Detect which cell encompasses the target text, then output its (x, y) center coordinate. 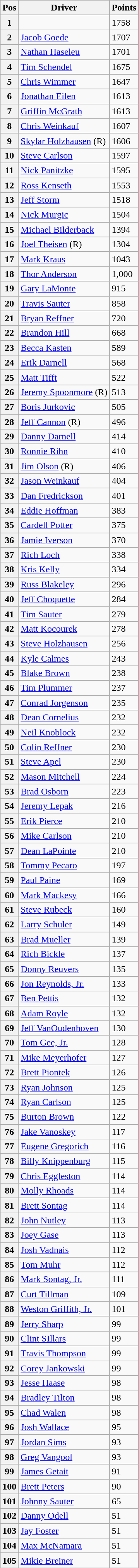
1701 (124, 52)
Nathan Haseleu (64, 52)
Jay Foster (64, 1531)
96 (9, 1427)
33 (9, 496)
115 (124, 1161)
Brandon Hill (64, 333)
88 (9, 1309)
Travis Sauter (64, 303)
74 (9, 1102)
63 (9, 939)
Matt Tifft (64, 377)
Blake Brown (64, 673)
Josh Wallace (64, 1427)
Brett Piontek (64, 1072)
24 (9, 362)
383 (124, 510)
Mason Mitchell (64, 777)
47 (9, 703)
1553 (124, 185)
Chad Walen (64, 1413)
Travis Thompson (64, 1353)
237 (124, 688)
73 (9, 1087)
496 (124, 422)
62 (9, 925)
404 (124, 481)
78 (9, 1161)
Ryan Johnson (64, 1087)
Tommy Pecaro (64, 865)
Steve Carlson (64, 155)
Rich Loch (64, 555)
720 (124, 318)
284 (124, 599)
50 (9, 747)
Billy Knippenburg (64, 1161)
Mike Carlson (64, 836)
Molly Rhoads (64, 1191)
22 (9, 333)
Rich Bickle (64, 954)
10 (9, 155)
Donny Reuvers (64, 969)
Chris Weinkauf (64, 126)
Joey Gase (64, 1235)
Jeff Choquette (64, 599)
Dan Fredrickson (64, 496)
111 (124, 1279)
915 (124, 289)
Jordan Sims (64, 1442)
64 (9, 954)
8 (9, 126)
522 (124, 377)
48 (9, 718)
414 (124, 437)
Danny Darnell (64, 437)
23 (9, 348)
Clint SIllars (64, 1338)
75 (9, 1117)
36 (9, 540)
Cardell Potter (64, 525)
370 (124, 540)
44 (9, 659)
86 (9, 1279)
223 (124, 791)
1607 (124, 126)
Max McNamara (64, 1545)
Jesse Haase (64, 1383)
4 (9, 67)
Danny Odell (64, 1516)
Steve Apel (64, 762)
279 (124, 614)
Ronnie Rihn (64, 451)
334 (124, 570)
85 (9, 1265)
60 (9, 895)
Brett Sontag (64, 1206)
505 (124, 407)
513 (124, 392)
Colin Reffner (64, 747)
14 (9, 215)
Driver (64, 8)
Adam Royle (64, 1013)
Pos (9, 8)
Chris Eggleston (64, 1176)
135 (124, 969)
122 (124, 1117)
34 (9, 510)
Corey Jankowski (64, 1368)
1518 (124, 200)
104 (9, 1545)
127 (124, 1058)
Eugene Gregorich (64, 1146)
1504 (124, 215)
117 (124, 1132)
41 (9, 614)
42 (9, 629)
Dean Cornelius (64, 718)
83 (9, 1235)
30 (9, 451)
296 (124, 584)
243 (124, 659)
9 (9, 141)
Dean LaPointe (64, 850)
Bryan Reffner (64, 318)
589 (124, 348)
1394 (124, 230)
80 (9, 1191)
160 (124, 910)
31 (9, 466)
1043 (124, 259)
16 (9, 244)
79 (9, 1176)
35 (9, 525)
17 (9, 259)
137 (124, 954)
128 (124, 1043)
97 (9, 1442)
20 (9, 303)
Gary LaMonte (64, 289)
Nick Murgic (64, 215)
Weston Griffith, Jr. (64, 1309)
Johnny Sauter (64, 1501)
100 (9, 1486)
Russ Blakeley (64, 584)
37 (9, 555)
238 (124, 673)
401 (124, 496)
216 (124, 806)
Mark Mackesy (64, 895)
81 (9, 1206)
1 (9, 23)
55 (9, 821)
13 (9, 200)
Paul Paine (64, 880)
26 (9, 392)
6 (9, 96)
Jon Reynolds, Jr. (64, 984)
57 (9, 850)
Mark Sontag, Jr. (64, 1279)
Jeff Storm (64, 200)
66 (9, 984)
375 (124, 525)
Brad Mueller (64, 939)
1,000 (124, 274)
38 (9, 570)
19 (9, 289)
56 (9, 836)
139 (124, 939)
Jeremy Spoonmore (R) (64, 392)
Tim Schendel (64, 67)
3 (9, 52)
1597 (124, 155)
15 (9, 230)
Jeremy Lepak (64, 806)
166 (124, 895)
Jim Olson (R) (64, 466)
Eddie Hoffman (64, 510)
Erik Pierce (64, 821)
59 (9, 880)
James Getait (64, 1472)
126 (124, 1072)
69 (9, 1028)
Jamie Iverson (64, 540)
1606 (124, 141)
Kris Kelly (64, 570)
Burton Brown (64, 1117)
Joel Theisen (R) (64, 244)
Tom Gee, Jr. (64, 1043)
52 (9, 777)
18 (9, 274)
116 (124, 1146)
11 (9, 170)
Erik Darnell (64, 362)
40 (9, 599)
Mark Kraus (64, 259)
84 (9, 1250)
Boris Jurkovic (64, 407)
7 (9, 111)
67 (9, 998)
71 (9, 1058)
Jonathan Eilen (64, 96)
Skylar Holzhausen (R) (64, 141)
5 (9, 82)
70 (9, 1043)
Curt Tillman (64, 1294)
68 (9, 1013)
Greg Vangool (64, 1457)
568 (124, 362)
406 (124, 466)
Chris Wimmer (64, 82)
45 (9, 673)
410 (124, 451)
Tim Sauter (64, 614)
1758 (124, 23)
Kyle Calmes (64, 659)
Matt Kocourek (64, 629)
Mikie Breiner (64, 1560)
Jerry Sharp (64, 1324)
102 (9, 1516)
Jason Weinkauf (64, 481)
Tim Plummer (64, 688)
130 (124, 1028)
Josh Vadnais (64, 1250)
82 (9, 1220)
94 (9, 1398)
Michael Bilderback (64, 230)
32 (9, 481)
Jeff VanOudenhoven (64, 1028)
Mike Meyerhofer (64, 1058)
Ryan Carlson (64, 1102)
Larry Schuler (64, 925)
Becca Kasten (64, 348)
1675 (124, 67)
169 (124, 880)
133 (124, 984)
Jake Vanoskey (64, 1132)
72 (9, 1072)
Bradley Tilton (64, 1398)
Points (124, 8)
58 (9, 865)
43 (9, 643)
Jeff Cannon (R) (64, 422)
29 (9, 437)
256 (124, 643)
27 (9, 407)
1595 (124, 170)
278 (124, 629)
Brad Osborn (64, 791)
Griffin McGrath (64, 111)
54 (9, 806)
28 (9, 422)
224 (124, 777)
1647 (124, 82)
39 (9, 584)
92 (9, 1368)
76 (9, 1132)
12 (9, 185)
77 (9, 1146)
Brett Peters (64, 1486)
105 (9, 1560)
Tom Muhr (64, 1265)
61 (9, 910)
Ross Kenseth (64, 185)
46 (9, 688)
2 (9, 37)
53 (9, 791)
Jacob Goede (64, 37)
1304 (124, 244)
197 (124, 865)
89 (9, 1324)
Steve Holzhausen (64, 643)
109 (124, 1294)
338 (124, 555)
25 (9, 377)
235 (124, 703)
1707 (124, 37)
Ben Pettis (64, 998)
87 (9, 1294)
49 (9, 732)
858 (124, 303)
103 (9, 1531)
21 (9, 318)
Thor Anderson (64, 274)
Steve Rubeck (64, 910)
Nick Panitzke (64, 170)
John Nutley (64, 1220)
668 (124, 333)
Conrad Jorgenson (64, 703)
149 (124, 925)
Neil Knoblock (64, 732)
